Output the (X, Y) coordinate of the center of the cell containing the given text.  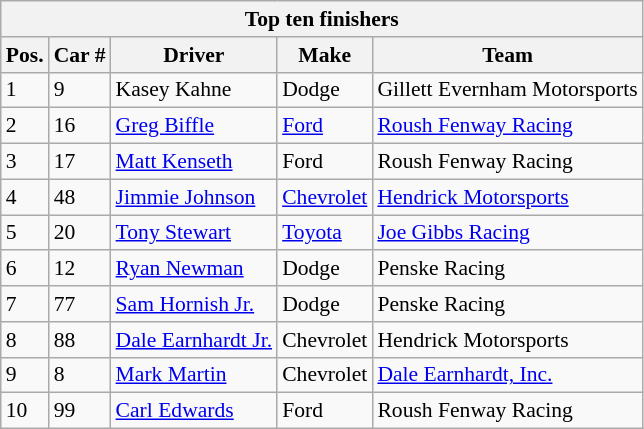
Dale Earnhardt Jr. (194, 340)
20 (80, 233)
Tony Stewart (194, 233)
Joe Gibbs Racing (507, 233)
Jimmie Johnson (194, 197)
Driver (194, 55)
10 (25, 411)
Top ten finishers (322, 19)
Gillett Evernham Motorsports (507, 90)
Make (324, 55)
16 (80, 126)
Pos. (25, 55)
Dale Earnhardt, Inc. (507, 375)
12 (80, 269)
Car # (80, 55)
Mark Martin (194, 375)
77 (80, 304)
4 (25, 197)
88 (80, 340)
Team (507, 55)
48 (80, 197)
6 (25, 269)
Toyota (324, 233)
7 (25, 304)
17 (80, 162)
3 (25, 162)
Carl Edwards (194, 411)
Matt Kenseth (194, 162)
1 (25, 90)
Kasey Kahne (194, 90)
2 (25, 126)
Ryan Newman (194, 269)
Sam Hornish Jr. (194, 304)
99 (80, 411)
Greg Biffle (194, 126)
5 (25, 233)
